Return (x, y) of the center of cell containing provided text 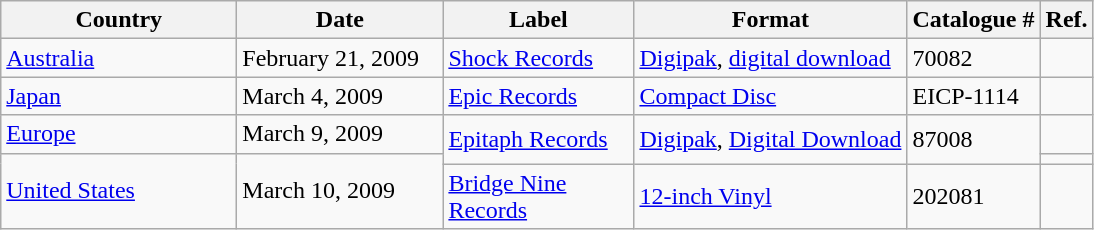
March 9, 2009 (340, 134)
Catalogue # (974, 20)
Shock Records (538, 58)
Europe (119, 134)
12-inch Vinyl (770, 196)
Epitaph Records (538, 140)
Country (119, 20)
March 10, 2009 (340, 191)
87008 (974, 140)
Australia (119, 58)
Japan (119, 96)
70082 (974, 58)
Bridge Nine Records (538, 196)
Date (340, 20)
Digipak, Digital Download (770, 140)
Format (770, 20)
United States (119, 191)
Ref. (1066, 20)
Epic Records (538, 96)
202081 (974, 196)
Compact Disc (770, 96)
February 21, 2009 (340, 58)
Digipak, digital download (770, 58)
Label (538, 20)
March 4, 2009 (340, 96)
EICP-1114 (974, 96)
